Capture the cell that displays the provided text and extract its (X, Y) central coordinate. 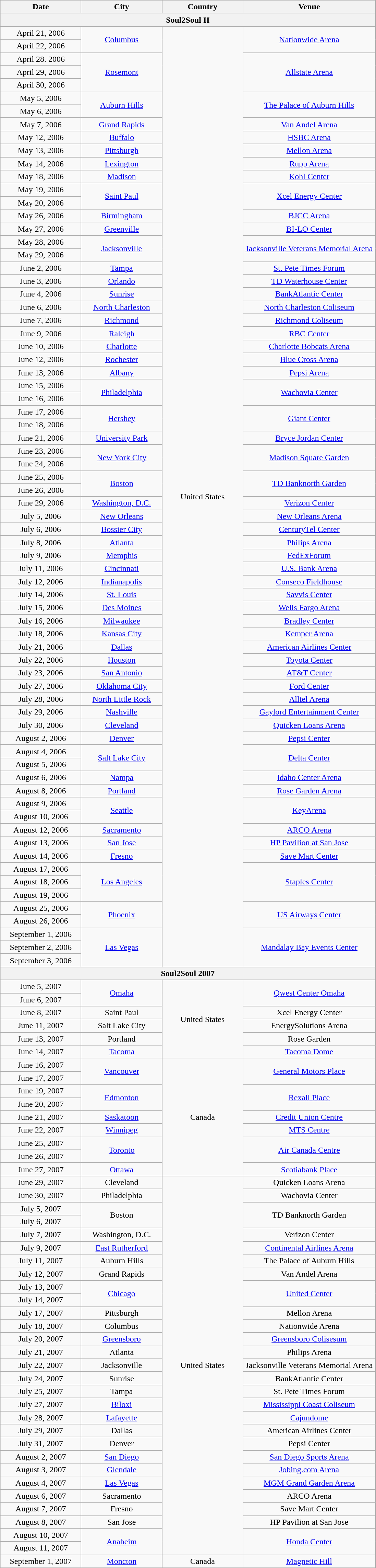
June 17, 2006 (41, 412)
New Orleans (122, 516)
Ottawa (122, 1169)
August 8, 2006 (41, 790)
TD Waterhouse Center (309, 281)
April 29, 2006 (41, 72)
Toronto (122, 1150)
July 14, 2006 (41, 595)
July 11, 2006 (41, 568)
US Airways Center (309, 915)
June 30, 2007 (41, 1195)
July 18, 2007 (41, 1326)
June 25, 2006 (41, 477)
Seattle (122, 810)
Cajundome (309, 1418)
July 7, 2007 (41, 1235)
May 12, 2006 (41, 137)
June 7, 2006 (41, 320)
July 21, 2007 (41, 1352)
July 9, 2007 (41, 1248)
August 10, 2007 (41, 1535)
June 6, 2007 (41, 1000)
Kemper Arena (309, 634)
July 9, 2006 (41, 555)
Gaylord Entertainment Center (309, 712)
Venue (309, 7)
July 5, 2007 (41, 1208)
August 14, 2006 (41, 856)
July 27, 2007 (41, 1404)
Qwest Center Omaha (309, 993)
September 3, 2006 (41, 960)
July 25, 2007 (41, 1391)
East Rutherford (122, 1248)
July 24, 2007 (41, 1378)
Continental Airlines Arena (309, 1248)
May 14, 2006 (41, 164)
July 22, 2007 (41, 1365)
Giant Center (309, 418)
July 23, 2006 (41, 673)
June 23, 2006 (41, 451)
EnergySolutions Arena (309, 1026)
Vancouver (122, 1071)
May 6, 2006 (41, 111)
MGM Grand Garden Arena (309, 1483)
June 19, 2007 (41, 1091)
Rose Garden (309, 1039)
June 21, 2007 (41, 1117)
April 30, 2006 (41, 85)
New Orleans Arena (309, 516)
August 10, 2006 (41, 817)
June 21, 2006 (41, 438)
June 13, 2007 (41, 1039)
Tacoma (122, 1052)
Cincinnati (122, 568)
Omaha (122, 993)
Greenville (122, 229)
May 26, 2006 (41, 216)
U.S. Bank Arena (309, 568)
Rosemont (122, 72)
May 29, 2006 (41, 255)
July 5, 2006 (41, 516)
July 13, 2007 (41, 1287)
Idaho Center Arena (309, 777)
Mandalay Bay Events Center (309, 947)
June 5, 2007 (41, 986)
May 18, 2006 (41, 177)
KeyArena (309, 810)
Magnetic Hill (309, 1561)
Rupp Arena (309, 164)
University Park (122, 438)
May 7, 2006 (41, 124)
North Charleston Coliseum (309, 307)
August 4, 2007 (41, 1483)
April 28. 2006 (41, 59)
June 11, 2007 (41, 1026)
August 17, 2006 (41, 869)
BI-LO Center (309, 229)
Winnipeg (122, 1130)
Richmond Coliseum (309, 320)
Milwaukee (122, 621)
Edmonton (122, 1097)
August 18, 2006 (41, 882)
Hershey (122, 418)
Buffalo (122, 137)
Credit Union Centre (309, 1117)
Nampa (122, 777)
United Center (309, 1293)
July 16, 2006 (41, 621)
August 19, 2006 (41, 895)
June 25, 2007 (41, 1143)
Charlotte (122, 346)
Air Canada Centre (309, 1150)
August 5, 2006 (41, 764)
July 27, 2006 (41, 686)
August 2, 2006 (41, 738)
June 13, 2006 (41, 372)
July 6, 2007 (41, 1222)
June 29, 2007 (41, 1182)
June 26, 2007 (41, 1156)
June 15, 2006 (41, 386)
Indianapolis (122, 582)
Conseco Fieldhouse (309, 582)
St. Louis (122, 595)
July 14, 2007 (41, 1300)
Delta Center (309, 758)
May 20, 2006 (41, 203)
Bradley Center (309, 621)
August 8, 2007 (41, 1522)
August 12, 2006 (41, 830)
July 29, 2006 (41, 712)
August 6, 2006 (41, 777)
Tacoma Dome (309, 1052)
July 22, 2006 (41, 660)
August 3, 2007 (41, 1470)
Los Angeles (122, 882)
Rose Garden Arena (309, 790)
June 22, 2007 (41, 1130)
April 21, 2006 (41, 33)
Moncton (122, 1561)
June 3, 2006 (41, 281)
Bossier City (122, 529)
June 14, 2007 (41, 1052)
Country (203, 7)
July 20, 2007 (41, 1339)
Honda Center (309, 1542)
Savvis Center (309, 595)
August 25, 2006 (41, 908)
Staples Center (309, 882)
Albany (122, 372)
Glendale (122, 1470)
June 4, 2006 (41, 294)
July 18, 2006 (41, 634)
Anaheim (122, 1542)
June 20, 2007 (41, 1104)
Des Moines (122, 608)
Memphis (122, 555)
August 2, 2007 (41, 1457)
City (122, 7)
May 5, 2006 (41, 98)
June 6, 2006 (41, 307)
Pepsi Arena (309, 372)
Birmingham (122, 216)
May 19, 2006 (41, 190)
Soul2Soul 2007 (188, 973)
August 4, 2006 (41, 751)
Raleigh (122, 333)
August 6, 2007 (41, 1496)
July 28, 2007 (41, 1418)
North Little Rock (122, 699)
July 31, 2007 (41, 1444)
June 12, 2006 (41, 359)
Blue Cross Arena (309, 359)
April 22, 2006 (41, 46)
Wells Fargo Arena (309, 608)
June 2, 2006 (41, 268)
Kohl Center (309, 177)
Lexington (122, 164)
Kansas City (122, 634)
June 29, 2006 (41, 503)
July 8, 2006 (41, 542)
June 16, 2006 (41, 399)
Alltel Arena (309, 699)
Charlotte Bobcats Arena (309, 346)
Houston (122, 660)
Greensboro Colisesum (309, 1339)
Rochester (122, 359)
August 11, 2007 (41, 1548)
Bryce Jordan Center (309, 438)
Mississippi Coast Coliseum (309, 1404)
May 13, 2006 (41, 150)
Date (41, 7)
July 12, 2006 (41, 582)
CenturyTel Center (309, 529)
San Antonio (122, 673)
Oklahoma City (122, 686)
May 27, 2006 (41, 229)
BJCC Arena (309, 216)
September 1, 2007 (41, 1561)
Saskatoon (122, 1117)
San Diego (122, 1457)
July 17, 2007 (41, 1313)
September 2, 2006 (41, 947)
FedExForum (309, 555)
Madison Square Garden (309, 457)
July 29, 2007 (41, 1431)
July 21, 2006 (41, 647)
Allstate Arena (309, 72)
June 9, 2006 (41, 333)
Rexall Place (309, 1097)
North Charleston (122, 307)
Richmond (122, 320)
June 27, 2007 (41, 1169)
Lafayette (122, 1418)
Scotiabank Place (309, 1169)
September 1, 2006 (41, 934)
General Motors Place (309, 1071)
Greensboro (122, 1339)
Madison (122, 177)
July 30, 2006 (41, 725)
June 18, 2006 (41, 425)
New York City (122, 457)
Orlando (122, 281)
May 28, 2006 (41, 242)
Toyota Center (309, 660)
June 26, 2006 (41, 490)
Soul2Soul II (188, 20)
San Diego Sports Arena (309, 1457)
August 13, 2006 (41, 843)
MTS Centre (309, 1130)
Chicago (122, 1293)
Ford Center (309, 686)
AT&T Center (309, 673)
June 17, 2007 (41, 1078)
July 28, 2006 (41, 699)
Biloxi (122, 1404)
RBC Center (309, 333)
June 24, 2006 (41, 464)
July 12, 2007 (41, 1274)
June 16, 2007 (41, 1065)
June 8, 2007 (41, 1013)
July 6, 2006 (41, 529)
July 15, 2006 (41, 608)
Phoenix (122, 915)
August 26, 2006 (41, 921)
Nashville (122, 712)
June 10, 2006 (41, 346)
Jobing.com Arena (309, 1470)
HSBC Arena (309, 137)
July 11, 2007 (41, 1261)
August 9, 2006 (41, 804)
August 7, 2007 (41, 1509)
